Determine the (X, Y) coordinate at the center of the cell enclosing the given text.  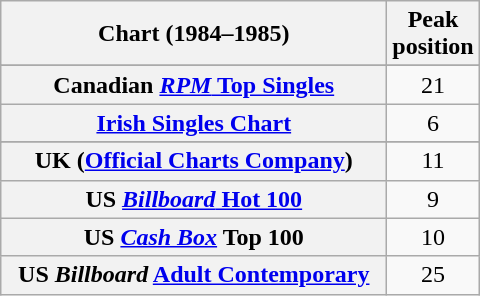
Peakposition (433, 34)
9 (433, 199)
US Billboard Adult Contemporary (194, 275)
Irish Singles Chart (194, 123)
21 (433, 85)
US Cash Box Top 100 (194, 237)
Chart (1984–1985) (194, 34)
11 (433, 161)
25 (433, 275)
US Billboard Hot 100 (194, 199)
Canadian RPM Top Singles (194, 85)
6 (433, 123)
UK (Official Charts Company) (194, 161)
10 (433, 237)
